Return the (X, Y) coordinate for the center point of the cell that contains the specified text.  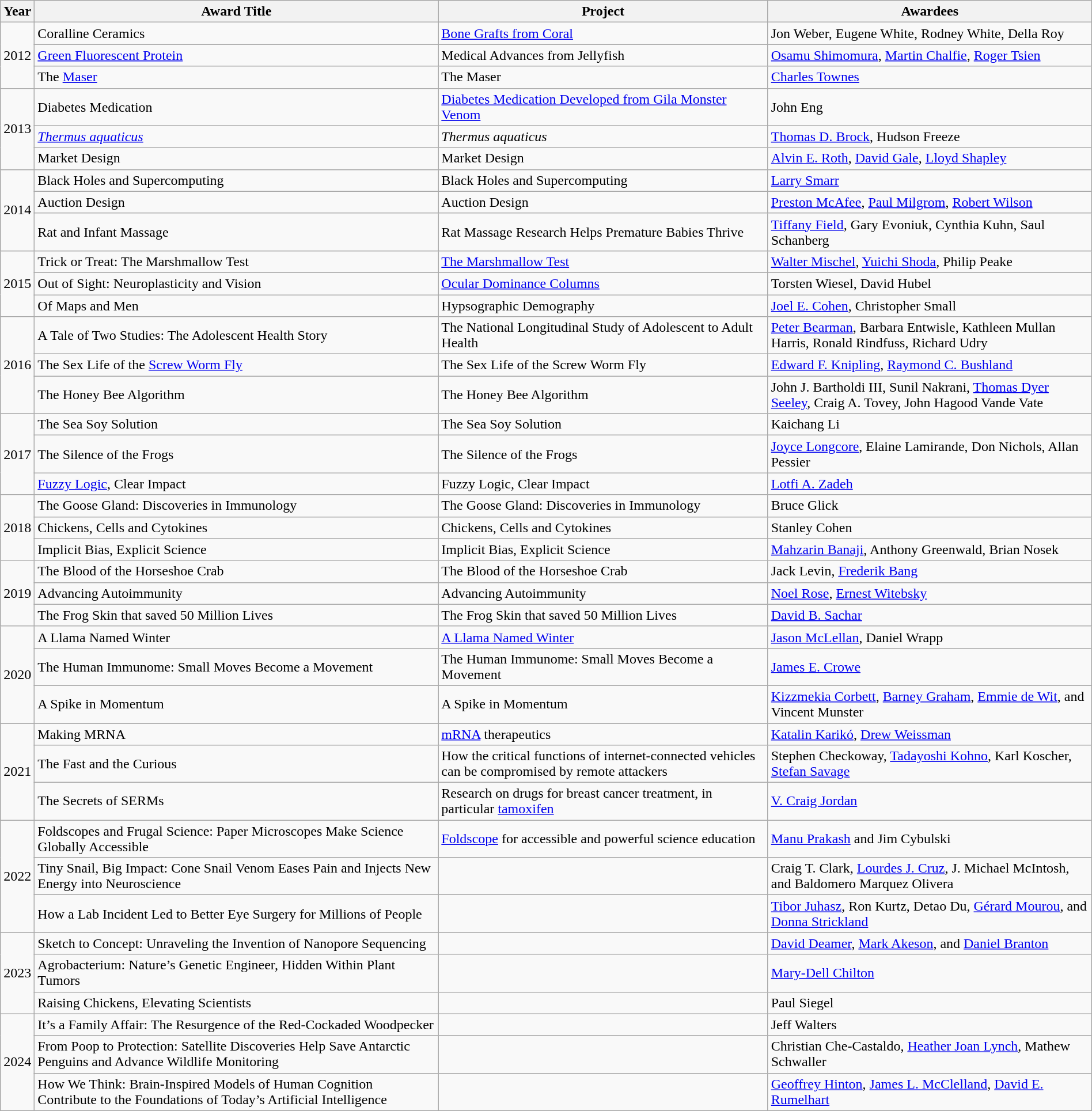
Jack Levin, Frederik Bang (930, 571)
Bone Grafts from Coral (603, 33)
Stephen Checkoway, Tadayoshi Kohno, Karl Koscher, Stefan Savage (930, 764)
Medical Advances from Jellyfish (603, 55)
Rat Massage Research Helps Premature Babies Thrive (603, 232)
Jon Weber, Eugene White, Rodney White, Della Roy (930, 33)
2013 (17, 129)
Hypsographic Demography (603, 306)
How a Lab Incident Led to Better Eye Surgery for Millions of People (236, 913)
Charles Townes (930, 77)
The National Longitudinal Study of Adolescent to Adult Health (603, 335)
2015 (17, 283)
Noel Rose, Ernest Witebsky (930, 593)
Torsten Wiesel, David Hubel (930, 283)
Raising Chickens, Elevating Scientists (236, 1003)
Walter Mischel, Yuichi Shoda, Philip Peake (930, 261)
Kizzmekia Corbett, Barney Graham, Emmie de Wit, and Vincent Munster (930, 704)
mRNA therapeutics (603, 734)
2023 (17, 973)
V. Craig Jordan (930, 802)
Craig T. Clark, Lourdes J. Cruz, J. Michael McIntosh, and Baldomero Marquez Olivera (930, 877)
2020 (17, 674)
Award Title (236, 12)
David B. Sachar (930, 615)
Tibor Juhasz, Ron Kurtz, Detao Du, Gérard Mourou, and Donna Strickland (930, 913)
Jeff Walters (930, 1025)
James E. Crowe (930, 667)
A Tale of Two Studies: The Adolescent Health Story (236, 335)
Stanley Cohen (930, 528)
Thomas D. Brock, Hudson Freeze (930, 136)
2024 (17, 1062)
2012 (17, 55)
Peter Bearman, Barbara Entwisle, Kathleen Mullan Harris, Ronald Rindfuss, Richard Udry (930, 335)
Out of Sight: Neuroplasticity and Vision (236, 283)
Preston McAfee, Paul Milgrom, Robert Wilson (930, 202)
2022 (17, 877)
Christian Che-Castaldo, Heather Joan Lynch, Mathew Schwaller (930, 1054)
Osamu Shimomura, Martin Chalfie, Roger Tsien (930, 55)
Manu Prakash and Jim Cybulski (930, 839)
Foldscopes and Frugal Science: Paper Microscopes Make Science Globally Accessible (236, 839)
2014 (17, 210)
Sketch to Concept: Unraveling the Invention of Nanopore Sequencing (236, 943)
Kaichang Li (930, 424)
Year (17, 12)
Edward F. Knipling, Raymond C. Bushland (930, 365)
Coralline Ceramics (236, 33)
Larry Smarr (930, 180)
2021 (17, 772)
2016 (17, 365)
Foldscope for accessible and powerful science education (603, 839)
How We Think: Brain-Inspired Models of Human Cognition Contribute to the Foundations of Today’s Artificial Intelligence (236, 1092)
From Poop to Protection: Satellite Discoveries Help Save Antarctic Penguins and Advance Wildlife Monitoring (236, 1054)
Of Maps and Men (236, 306)
Lotfi A. Zadeh (930, 484)
How the critical functions of internet-connected vehicles can be compromised by remote attackers (603, 764)
Bruce Glick (930, 506)
The Marshmallow Test (603, 261)
2019 (17, 593)
Tiffany Field, Gary Evoniuk, Cynthia Kuhn, Saul Schanberg (930, 232)
Tiny Snail, Big Impact: Cone Snail Venom Eases Pain and Injects New Energy into Neuroscience (236, 877)
Rat and Infant Massage (236, 232)
Alvin E. Roth, David Gale, Lloyd Shapley (930, 158)
John J. Bartholdi III, Sunil Nakrani, Thomas Dyer Seeley, Craig A. Tovey, John Hagood Vande Vate (930, 395)
Trick or Treat: The Marshmallow Test (236, 261)
Geoffrey Hinton, James L. McClelland, David E. Rumelhart (930, 1092)
David Deamer, Mark Akeson, and Daniel Branton (930, 943)
Katalin Karikó, Drew Weissman (930, 734)
Green Fluorescent Protein (236, 55)
It’s a Family Affair: The Resurgence of the Red-Cockaded Woodpecker (236, 1025)
Jason McLellan, Daniel Wrapp (930, 637)
John Eng (930, 107)
Making MRNA (236, 734)
Paul Siegel (930, 1003)
The Secrets of SERMs (236, 802)
Ocular Dominance Columns (603, 283)
Joyce Longcore, Elaine Lamirande, Don Nichols, Allan Pessier (930, 454)
Awardees (930, 12)
Agrobacterium: Nature’s Genetic Engineer, Hidden Within Plant Tumors (236, 973)
The Fast and the Curious (236, 764)
Diabetes Medication (236, 107)
Diabetes Medication Developed from Gila Monster Venom (603, 107)
Research on drugs for breast cancer treatment, in particular tamoxifen (603, 802)
Mahzarin Banaji, Anthony Greenwald, Brian Nosek (930, 549)
2018 (17, 528)
Project (603, 12)
Joel E. Cohen, Christopher Small (930, 306)
2017 (17, 454)
Mary-Dell Chilton (930, 973)
